Pinpoint the cell where the given text exists, returning its [X, Y] midpoint coordinate. 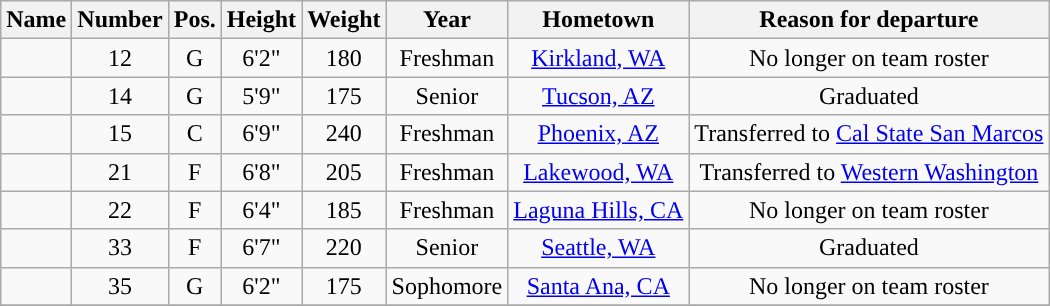
14 [120, 96]
Year [447, 20]
6'9" [261, 134]
C [194, 134]
Lakewood, WA [598, 172]
Seattle, WA [598, 248]
6'8" [261, 172]
35 [120, 286]
21 [120, 172]
185 [344, 210]
Hometown [598, 20]
33 [120, 248]
Transferred to Western Washington [869, 172]
Number [120, 20]
180 [344, 58]
Tucson, AZ [598, 96]
240 [344, 134]
12 [120, 58]
15 [120, 134]
Kirkland, WA [598, 58]
6'4" [261, 210]
Sophomore [447, 286]
Santa Ana, CA [598, 286]
6'7" [261, 248]
Transferred to Cal State San Marcos [869, 134]
Reason for departure [869, 20]
Height [261, 20]
205 [344, 172]
Phoenix, AZ [598, 134]
22 [120, 210]
Name [36, 20]
Laguna Hills, CA [598, 210]
Weight [344, 20]
220 [344, 248]
Pos. [194, 20]
5'9" [261, 96]
